Scan for the cell matching the given text and deliver its [x, y] coordinate at center. 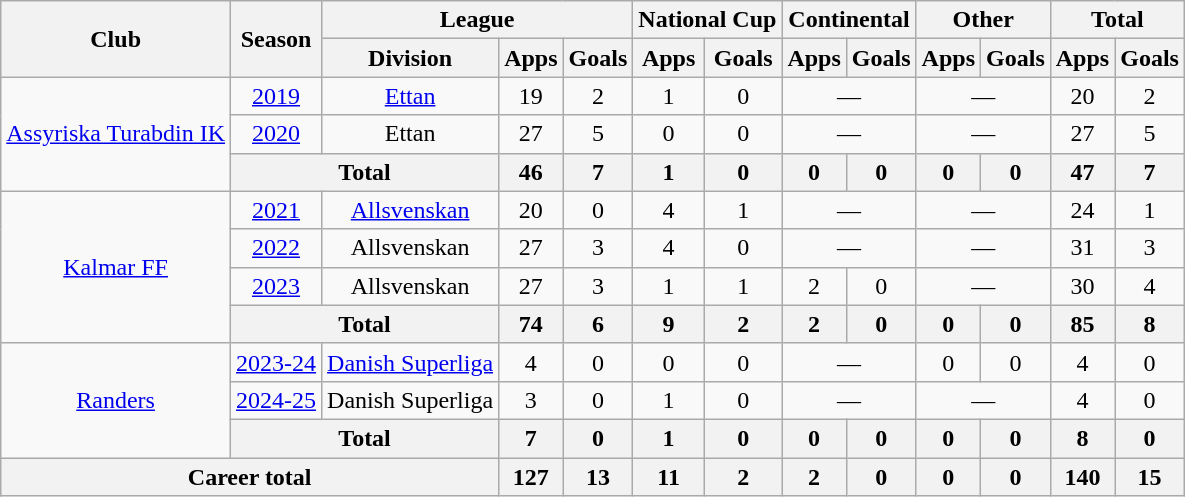
National Cup [708, 20]
2023-24 [276, 362]
85 [1082, 324]
140 [1082, 477]
74 [531, 324]
24 [1082, 210]
Division [410, 58]
Continental [849, 20]
46 [531, 172]
Randers [116, 400]
13 [598, 477]
2021 [276, 210]
Assyriska Turabdin IK [116, 134]
6 [598, 324]
2020 [276, 134]
Kalmar FF [116, 267]
31 [1082, 248]
2022 [276, 248]
Career total [250, 477]
30 [1082, 286]
15 [1150, 477]
127 [531, 477]
2019 [276, 96]
47 [1082, 172]
Club [116, 39]
League [478, 20]
2023 [276, 286]
2024-25 [276, 400]
Season [276, 39]
11 [669, 477]
Other [983, 20]
19 [531, 96]
9 [669, 324]
